Determine the [X, Y] coordinate at the center of the cell enclosing the given text.  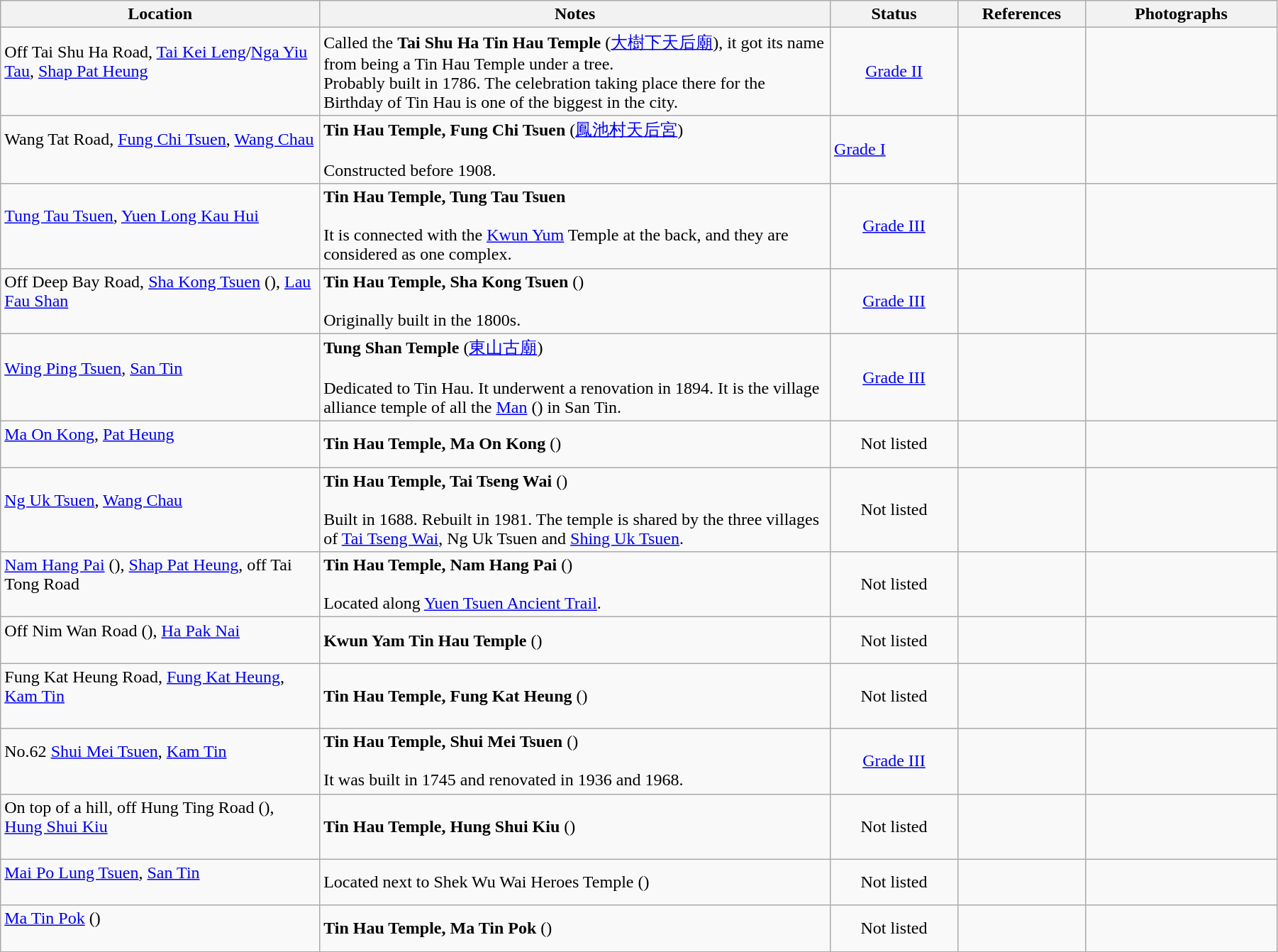
References [1021, 14]
Tin Hau Temple, Shui Mei Tsuen ()It was built in 1745 and renovated in 1936 and 1968. [575, 761]
Wing Ping Tsuen, San Tin [160, 377]
Tung Tau Tsuen, Yuen Long Kau Hui [160, 226]
Kwun Yam Tin Hau Temple () [575, 640]
No.62 Shui Mei Tsuen, Kam Tin [160, 761]
Notes [575, 14]
Grade II [894, 72]
Located next to Shek Wu Wai Heroes Temple () [575, 882]
Tin Hau Temple, Tung Tau TsuenIt is connected with the Kwun Yum Temple at the back, and they are considered as one complex. [575, 226]
Ma Tin Pok () [160, 928]
On top of a hill, off Hung Ting Road (), Hung Shui Kiu [160, 826]
Status [894, 14]
Tin Hau Temple, Hung Shui Kiu () [575, 826]
Off Deep Bay Road, Sha Kong Tsuen (), Lau Fau Shan [160, 301]
Mai Po Lung Tsuen, San Tin [160, 882]
Tin Hau Temple, Fung Chi Tsuen (鳳池村天后宮)Constructed before 1908. [575, 149]
Photographs [1181, 14]
Tin Hau Temple, Fung Kat Heung () [575, 696]
Tin Hau Temple, Sha Kong Tsuen ()Originally built in the 1800s. [575, 301]
Ng Uk Tsuen, Wang Chau [160, 509]
Grade I [894, 149]
Tin Hau Temple, Ma Tin Pok () [575, 928]
Ma On Kong, Pat Heung [160, 444]
Off Tai Shu Ha Road, Tai Kei Leng/Nga Yiu Tau, Shap Pat Heung [160, 72]
Nam Hang Pai (), Shap Pat Heung, off Tai Tong Road [160, 585]
Location [160, 14]
Off Nim Wan Road (), Ha Pak Nai [160, 640]
Tin Hau Temple, Nam Hang Pai ()Located along Yuen Tsuen Ancient Trail. [575, 585]
Tung Shan Temple (東山古廟)Dedicated to Tin Hau. It underwent a renovation in 1894. It is the village alliance temple of all the Man () in San Tin. [575, 377]
Tin Hau Temple, Ma On Kong () [575, 444]
Wang Tat Road, Fung Chi Tsuen, Wang Chau [160, 149]
Fung Kat Heung Road, Fung Kat Heung, Kam Tin [160, 696]
